Detect which cell encompasses the target text, then output its [x, y] center coordinate. 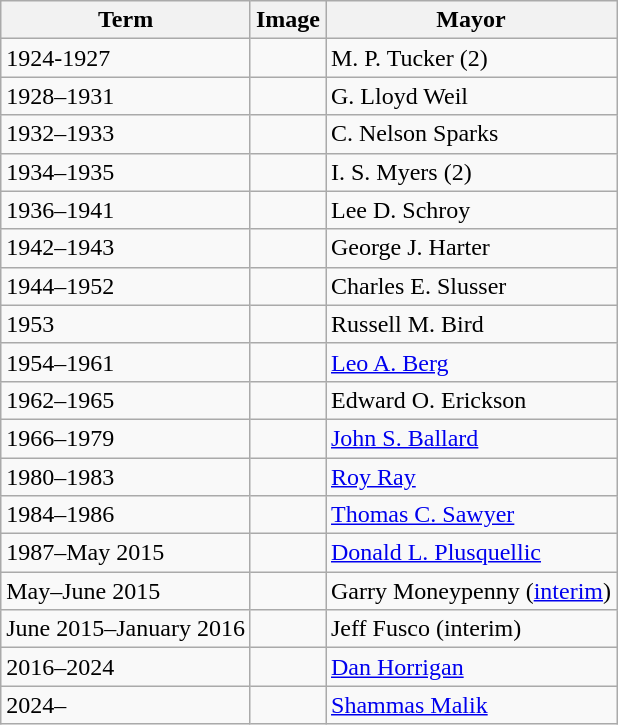
Thomas C. Sawyer [472, 515]
John S. Ballard [472, 438]
Donald L. Plusquellic [472, 553]
George J. Harter [472, 248]
Russell M. Bird [472, 324]
1987–May 2015 [126, 553]
1954–1961 [126, 362]
Leo A. Berg [472, 362]
1944–1952 [126, 286]
G. Lloyd Weil [472, 96]
May–June 2015 [126, 591]
1984–1986 [126, 515]
1928–1931 [126, 96]
June 2015–January 2016 [126, 629]
Dan Horrigan [472, 667]
Jeff Fusco (interim) [472, 629]
1924-1927 [126, 58]
Image [288, 20]
Mayor [472, 20]
Roy Ray [472, 477]
1934–1935 [126, 172]
2016–2024 [126, 667]
1962–1965 [126, 400]
M. P. Tucker (2) [472, 58]
1942–1943 [126, 248]
Edward O. Erickson [472, 400]
1980–1983 [126, 477]
Lee D. Schroy [472, 210]
1966–1979 [126, 438]
1936–1941 [126, 210]
1953 [126, 324]
Charles E. Slusser [472, 286]
C. Nelson Sparks [472, 134]
1932–1933 [126, 134]
I. S. Myers (2) [472, 172]
Shammas Malik [472, 705]
2024– [126, 705]
Garry Moneypenny (interim) [472, 591]
Term [126, 20]
